Capture the cell that displays the provided text and extract its [x, y] central coordinate. 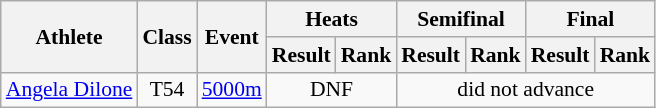
did not advance [526, 90]
Class [166, 36]
5000m [232, 90]
Angela Dilone [70, 90]
Final [590, 19]
Semifinal [460, 19]
Event [232, 36]
Heats [332, 19]
DNF [332, 90]
Athlete [70, 36]
T54 [166, 90]
